Find where the given text appears and provide that cell's center as [X, Y] coordinate. 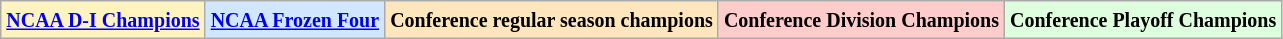
NCAA D-I Champions [103, 20]
NCAA Frozen Four [295, 20]
Conference Division Champions [861, 20]
Conference regular season champions [552, 20]
Conference Playoff Champions [1144, 20]
